Scan for the cell matching the given text and deliver its (x, y) coordinate at center. 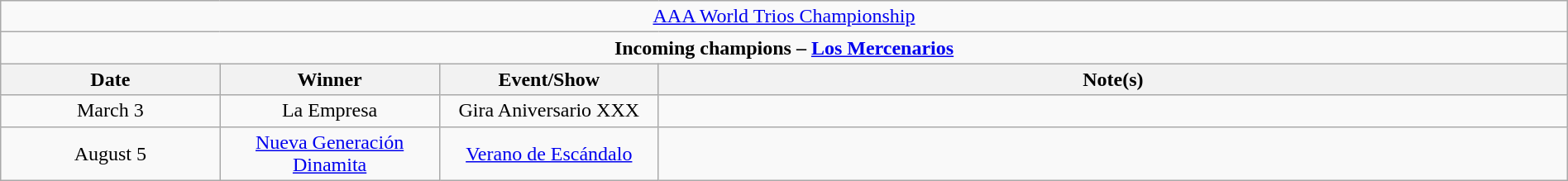
La Empresa (329, 111)
Event/Show (549, 79)
Note(s) (1113, 79)
Date (111, 79)
Winner (329, 79)
Verano de Escándalo (549, 154)
March 3 (111, 111)
Gira Aniversario XXX (549, 111)
AAA World Trios Championship (784, 17)
August 5 (111, 154)
Incoming champions – Los Mercenarios (784, 48)
Nueva Generación Dinamita (329, 154)
